Return (x, y) of the center of cell containing provided text 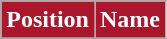
Position (48, 20)
Name (130, 20)
